From the cell containing the given text, extract its center point as (x, y) coordinate. 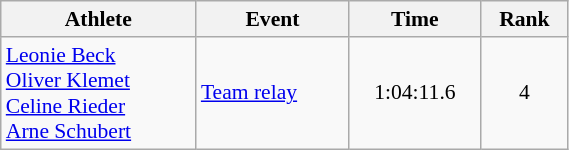
Leonie BeckOliver KlemetCeline RiederArne Schubert (98, 93)
1:04:11.6 (415, 93)
Rank (524, 19)
Time (415, 19)
Team relay (272, 93)
4 (524, 93)
Event (272, 19)
Athlete (98, 19)
